Identify which cell holds the provided text, then report its (X, Y) central coordinate. 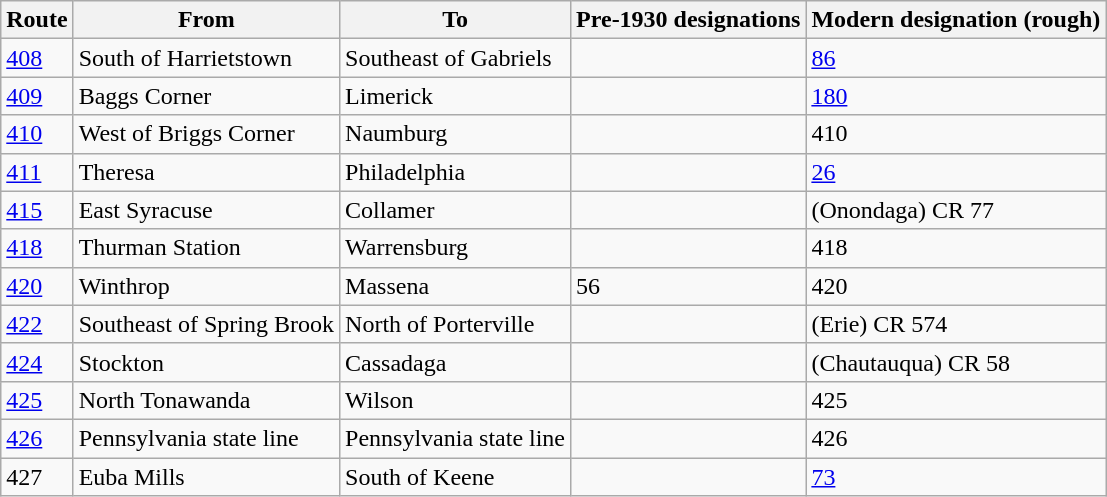
Philadelphia (456, 172)
Massena (456, 286)
427 (37, 477)
Naumburg (456, 134)
(Onondaga) CR 77 (956, 210)
(Erie) CR 574 (956, 324)
South of Harrietstown (206, 58)
Stockton (206, 362)
Route (37, 20)
West of Briggs Corner (206, 134)
To (456, 20)
Collamer (456, 210)
26 (956, 172)
86 (956, 58)
180 (956, 96)
(Chautauqua) CR 58 (956, 362)
Southeast of Gabriels (456, 58)
422 (37, 324)
Limerick (456, 96)
56 (688, 286)
Baggs Corner (206, 96)
Euba Mills (206, 477)
415 (37, 210)
North of Porterville (456, 324)
411 (37, 172)
Winthrop (206, 286)
Warrensburg (456, 248)
424 (37, 362)
Thurman Station (206, 248)
Southeast of Spring Brook (206, 324)
409 (37, 96)
73 (956, 477)
North Tonawanda (206, 400)
Cassadaga (456, 362)
Theresa (206, 172)
Pre-1930 designations (688, 20)
408 (37, 58)
Wilson (456, 400)
East Syracuse (206, 210)
South of Keene (456, 477)
Modern designation (rough) (956, 20)
From (206, 20)
